Scan for the cell matching the given text and deliver its [x, y] coordinate at center. 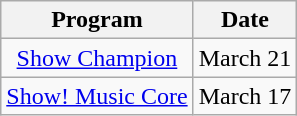
Show! Music Core [97, 96]
March 21 [245, 58]
Date [245, 20]
March 17 [245, 96]
Program [97, 20]
Show Champion [97, 58]
